Find where the given text appears and provide that cell's center as (X, Y) coordinate. 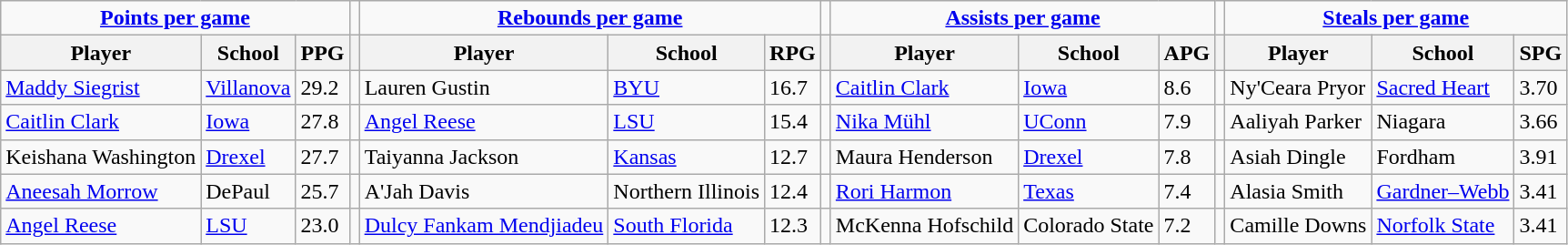
Keishana Washington (101, 157)
12.3 (793, 226)
Gardner–Webb (1442, 191)
29.2 (322, 87)
3.70 (1541, 87)
Camille Downs (1299, 226)
Taiyanna Jackson (484, 157)
Steals per game (1396, 18)
7.2 (1187, 226)
12.4 (793, 191)
Alasia Smith (1299, 191)
Maura Henderson (924, 157)
7.8 (1187, 157)
Rebounds per game (589, 18)
A'Jah Davis (484, 191)
Assists per game (1022, 18)
25.7 (322, 191)
15.4 (793, 122)
Ny'Ceara Pryor (1299, 87)
UConn (1089, 122)
7.4 (1187, 191)
Nika Mühl (924, 122)
Points per game (175, 18)
PPG (322, 53)
23.0 (322, 226)
8.6 (1187, 87)
27.8 (322, 122)
Aneesah Morrow (101, 191)
McKenna Hofschild (924, 226)
3.91 (1541, 157)
Dulcy Fankam Mendjiadeu (484, 226)
Maddy Siegrist (101, 87)
Niagara (1442, 122)
RPG (793, 53)
APG (1187, 53)
27.7 (322, 157)
Asiah Dingle (1299, 157)
7.9 (1187, 122)
Lauren Gustin (484, 87)
Sacred Heart (1442, 87)
Fordham (1442, 157)
SPG (1541, 53)
Norfolk State (1442, 226)
South Florida (687, 226)
Aaliyah Parker (1299, 122)
3.66 (1541, 122)
16.7 (793, 87)
Texas (1089, 191)
12.7 (793, 157)
BYU (687, 87)
Colorado State (1089, 226)
Northern Illinois (687, 191)
Villanova (248, 87)
Rori Harmon (924, 191)
Kansas (687, 157)
DePaul (248, 191)
